Return the (X, Y) coordinate for the center point of the cell that contains the specified text.  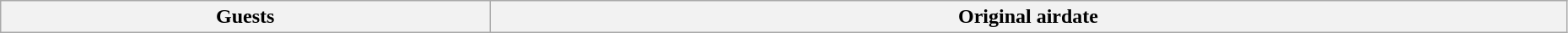
Guests (245, 17)
Original airdate (1029, 17)
